Detect which cell encompasses the target text, then output its [X, Y] center coordinate. 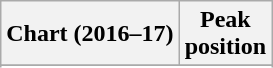
Chart (2016–17) [90, 34]
Peak position [225, 34]
